Extract the (x, y) coordinate from the center of the cell holding the provided text.  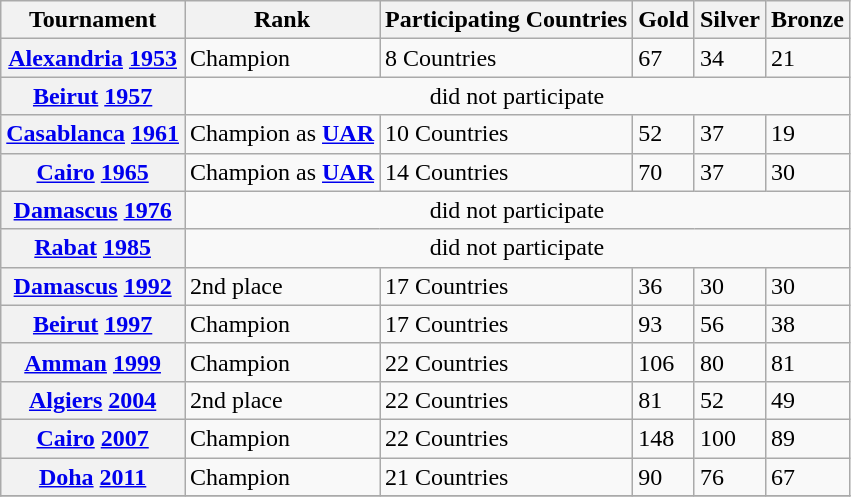
Rank (282, 20)
Gold (664, 20)
36 (664, 286)
Alexandria 1953 (93, 58)
148 (664, 438)
21 Countries (506, 477)
49 (807, 400)
76 (730, 477)
Doha 2011 (93, 477)
8 Countries (506, 58)
Algiers 2004 (93, 400)
Damascus 1976 (93, 210)
93 (664, 324)
Bronze (807, 20)
100 (730, 438)
56 (730, 324)
19 (807, 134)
106 (664, 362)
21 (807, 58)
70 (664, 172)
Beirut 1957 (93, 96)
38 (807, 324)
Casablanca 1961 (93, 134)
Rabat 1985 (93, 248)
80 (730, 362)
Damascus 1992 (93, 286)
90 (664, 477)
89 (807, 438)
Cairo 2007 (93, 438)
Tournament (93, 20)
Participating Countries (506, 20)
Silver (730, 20)
Amman 1999 (93, 362)
10 Countries (506, 134)
Beirut 1997 (93, 324)
Cairo 1965 (93, 172)
34 (730, 58)
14 Countries (506, 172)
